Determine the [X, Y] coordinate at the center of the cell enclosing the given text.  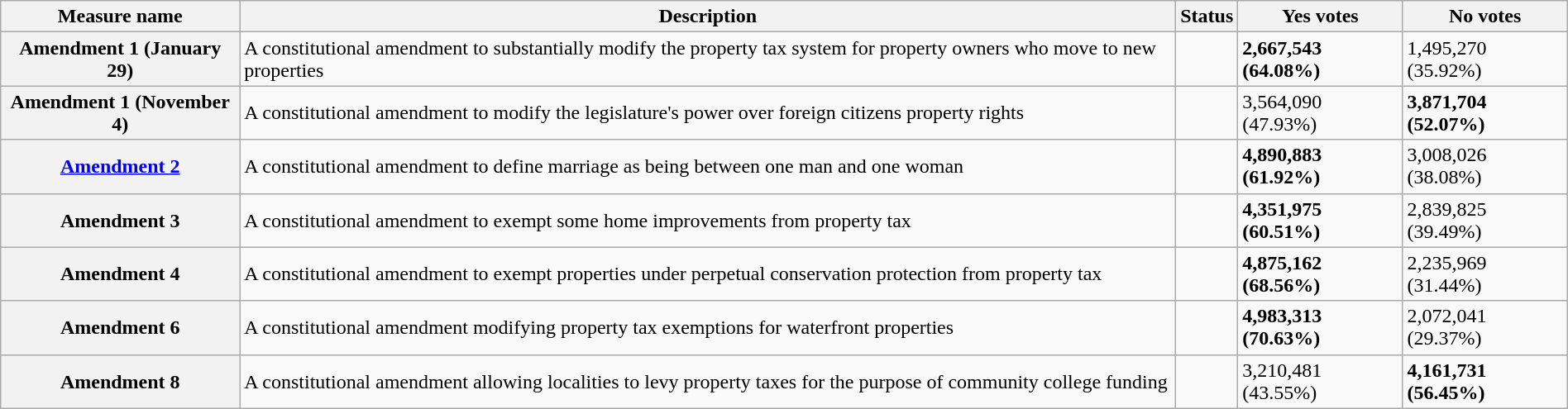
2,235,969 (31.44%) [1485, 274]
A constitutional amendment to modify the legislature's power over foreign citizens property rights [708, 112]
A constitutional amendment modifying property tax exemptions for waterfront properties [708, 327]
Amendment 2 [121, 167]
2,839,825 (39.49%) [1485, 220]
3,210,481 (43.55%) [1320, 382]
4,161,731 (56.45%) [1485, 382]
4,875,162 (68.56%) [1320, 274]
Amendment 6 [121, 327]
4,351,975 (60.51%) [1320, 220]
Measure name [121, 17]
2,072,041 (29.37%) [1485, 327]
Amendment 1 (November 4) [121, 112]
4,890,883 (61.92%) [1320, 167]
Description [708, 17]
A constitutional amendment allowing localities to levy property taxes for the purpose of community college funding [708, 382]
Amendment 1 (January 29) [121, 59]
3,871,704 (52.07%) [1485, 112]
A constitutional amendment to define marriage as being between one man and one woman [708, 167]
4,983,313 (70.63%) [1320, 327]
Yes votes [1320, 17]
A constitutional amendment to exempt some home improvements from property tax [708, 220]
2,667,543 (64.08%) [1320, 59]
3,008,026 (38.08%) [1485, 167]
A constitutional amendment to substantially modify the property tax system for property owners who move to new properties [708, 59]
1,495,270 (35.92%) [1485, 59]
Amendment 3 [121, 220]
Amendment 4 [121, 274]
Amendment 8 [121, 382]
Status [1207, 17]
3,564,090 (47.93%) [1320, 112]
A constitutional amendment to exempt properties under perpetual conservation protection from property tax [708, 274]
No votes [1485, 17]
